Determine the (x, y) coordinate at the center of the cell enclosing the given text.  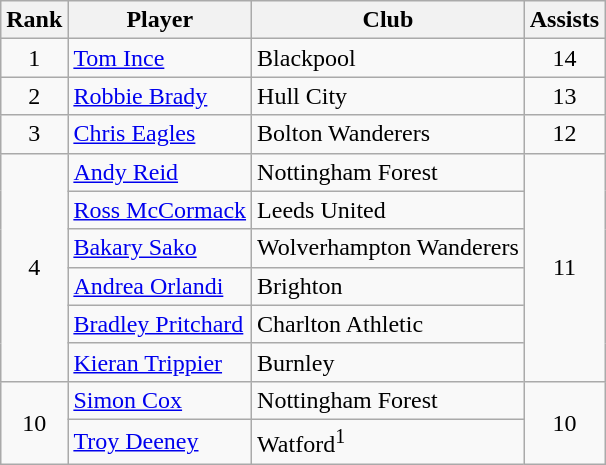
Troy Deeney (160, 442)
Assists (564, 20)
Andrea Orlandi (160, 286)
4 (34, 267)
Robbie Brady (160, 96)
Tom Ince (160, 58)
Watford1 (388, 442)
3 (34, 134)
Simon Cox (160, 400)
12 (564, 134)
Bradley Pritchard (160, 324)
14 (564, 58)
Kieran Trippier (160, 362)
11 (564, 267)
Bakary Sako (160, 248)
Wolverhampton Wanderers (388, 248)
Player (160, 20)
Brighton (388, 286)
1 (34, 58)
Leeds United (388, 210)
Bolton Wanderers (388, 134)
Charlton Athletic (388, 324)
Chris Eagles (160, 134)
13 (564, 96)
Ross McCormack (160, 210)
Club (388, 20)
Burnley (388, 362)
Hull City (388, 96)
Rank (34, 20)
2 (34, 96)
Blackpool (388, 58)
Andy Reid (160, 172)
